Identify which cell holds the provided text, then report its [x, y] central coordinate. 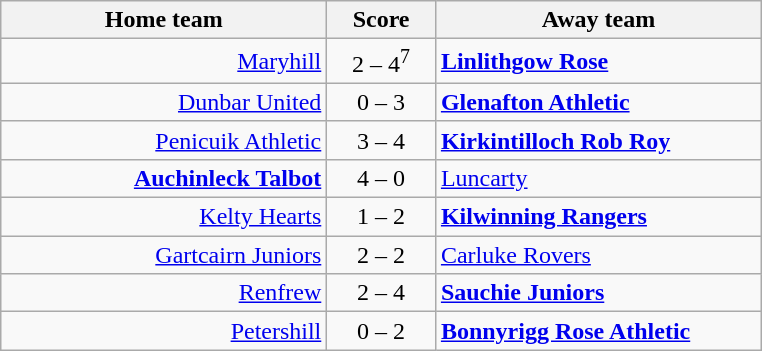
Luncarty [598, 178]
Kilwinning Rangers [598, 217]
Bonnyrigg Rose Athletic [598, 331]
Kirkintilloch Rob Roy [598, 140]
Renfrew [164, 293]
Linlithgow Rose [598, 62]
Gartcairn Juniors [164, 255]
Penicuik Athletic [164, 140]
1 – 2 [382, 217]
0 – 3 [382, 102]
Carluke Rovers [598, 255]
Glenafton Athletic [598, 102]
3 – 4 [382, 140]
Dunbar United [164, 102]
2 – 4 [382, 293]
Kelty Hearts [164, 217]
0 – 2 [382, 331]
Sauchie Juniors [598, 293]
2 – 47 [382, 62]
Score [382, 20]
Away team [598, 20]
4 – 0 [382, 178]
Maryhill [164, 62]
Home team [164, 20]
2 – 2 [382, 255]
Petershill [164, 331]
Auchinleck Talbot [164, 178]
